Output the (x, y) coordinate of the center of the cell containing the given text.  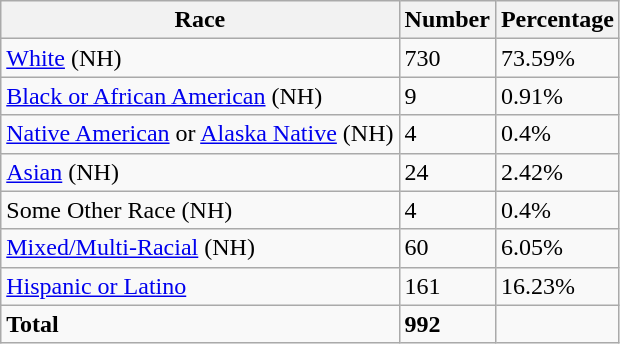
73.59% (557, 58)
60 (447, 248)
6.05% (557, 248)
Mixed/Multi-Racial (NH) (200, 248)
Number (447, 20)
White (NH) (200, 58)
9 (447, 96)
Race (200, 20)
730 (447, 58)
2.42% (557, 172)
Some Other Race (NH) (200, 210)
16.23% (557, 286)
161 (447, 286)
Hispanic or Latino (200, 286)
Native American or Alaska Native (NH) (200, 134)
992 (447, 324)
0.91% (557, 96)
Total (200, 324)
Percentage (557, 20)
24 (447, 172)
Asian (NH) (200, 172)
Black or African American (NH) (200, 96)
